Scan for the cell matching the given text and deliver its [X, Y] coordinate at center. 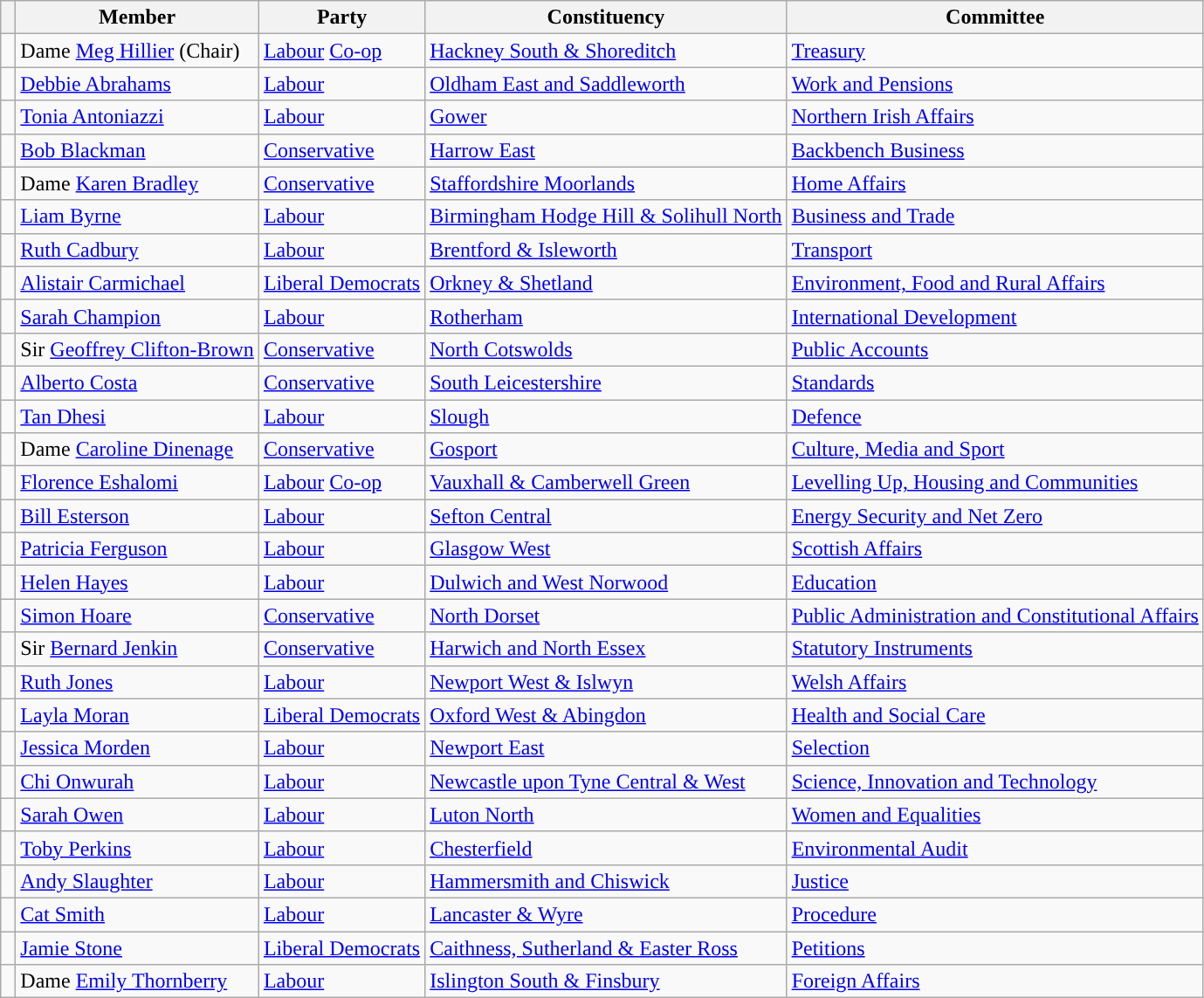
Health and Social Care [995, 715]
Statutory Instruments [995, 649]
Florence Eshalomi [138, 483]
Home Affairs [995, 183]
Northern Irish Affairs [995, 117]
Environment, Food and Rural Affairs [995, 283]
Layla Moran [138, 715]
Gower [606, 117]
Public Accounts [995, 349]
Welsh Affairs [995, 682]
Dame Karen Bradley [138, 183]
Dame Meg Hillier (Chair) [138, 51]
Helen Hayes [138, 582]
Liam Byrne [138, 217]
International Development [995, 316]
Public Administration and Constitutional Affairs [995, 616]
Gosport [606, 450]
North Dorset [606, 616]
Birmingham Hodge Hill & Solihull North [606, 217]
Sir Bernard Jenkin [138, 649]
Party [341, 17]
Newport East [606, 748]
Foreign Affairs [995, 981]
Lancaster & Wyre [606, 914]
Glasgow West [606, 549]
Scottish Affairs [995, 549]
Caithness, Sutherland & Easter Ross [606, 947]
Hammersmith and Chiswick [606, 881]
Orkney & Shetland [606, 283]
Work and Pensions [995, 84]
Education [995, 582]
Debbie Abrahams [138, 84]
Harrow East [606, 150]
Dulwich and West Norwood [606, 582]
Chi Onwurah [138, 781]
Petitions [995, 947]
Staffordshire Moorlands [606, 183]
Standards [995, 382]
Islington South & Finsbury [606, 981]
South Leicestershire [606, 382]
Sarah Champion [138, 316]
Alberto Costa [138, 382]
Ruth Jones [138, 682]
Women and Equalities [995, 815]
Science, Innovation and Technology [995, 781]
Backbench Business [995, 150]
Harwich and North Essex [606, 649]
Tonia Antoniazzi [138, 117]
Bob Blackman [138, 150]
Luton North [606, 815]
Patricia Ferguson [138, 549]
Environmental Audit [995, 848]
Oxford West & Abingdon [606, 715]
Oldham East and Saddleworth [606, 84]
Treasury [995, 51]
Newcastle upon Tyne Central & West [606, 781]
Bill Esterson [138, 516]
Cat Smith [138, 914]
Culture, Media and Sport [995, 450]
Hackney South & Shoreditch [606, 51]
Andy Slaughter [138, 881]
Member [138, 17]
Business and Trade [995, 217]
Simon Hoare [138, 616]
Constituency [606, 17]
Alistair Carmichael [138, 283]
Procedure [995, 914]
Slough [606, 416]
Vauxhall & Camberwell Green [606, 483]
Newport West & Islwyn [606, 682]
Brentford & Isleworth [606, 250]
Ruth Cadbury [138, 250]
Jessica Morden [138, 748]
Rotherham [606, 316]
Levelling Up, Housing and Communities [995, 483]
Defence [995, 416]
Energy Security and Net Zero [995, 516]
Sefton Central [606, 516]
Dame Emily Thornberry [138, 981]
Jamie Stone [138, 947]
Committee [995, 17]
Tan Dhesi [138, 416]
Justice [995, 881]
Sir Geoffrey Clifton-Brown [138, 349]
Selection [995, 748]
Sarah Owen [138, 815]
Transport [995, 250]
Chesterfield [606, 848]
North Cotswolds [606, 349]
Toby Perkins [138, 848]
Dame Caroline Dinenage [138, 450]
